Scan for the cell matching the given text and deliver its [x, y] coordinate at center. 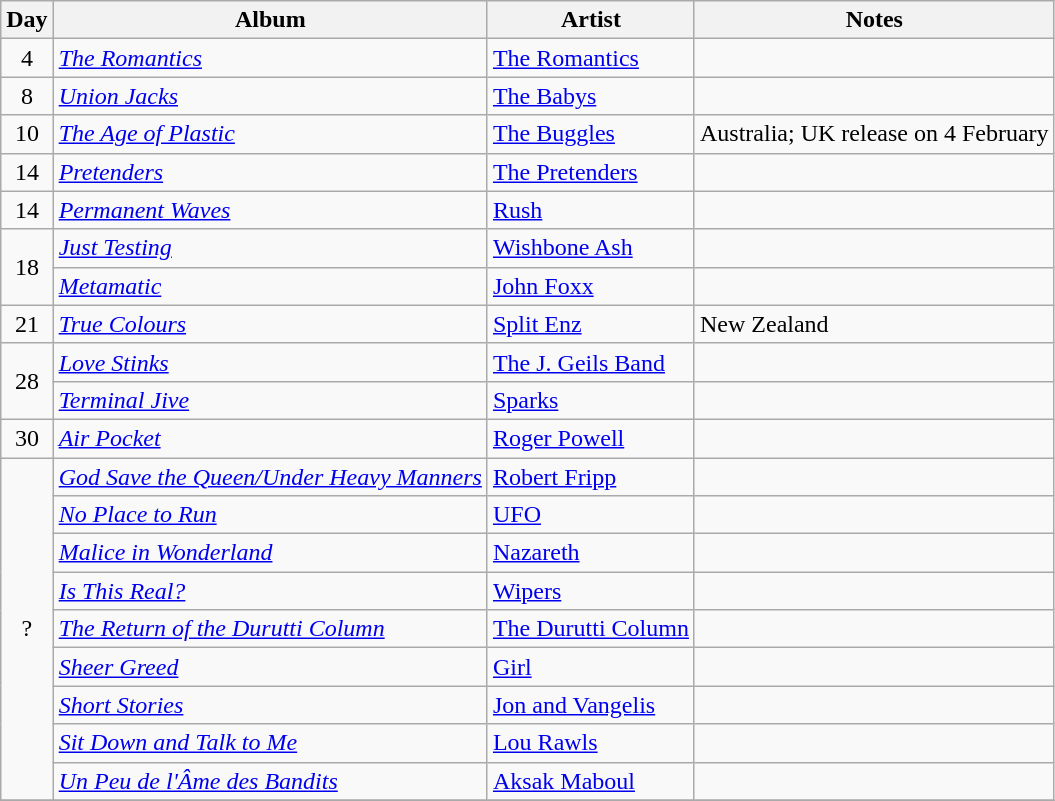
Aksak Maboul [590, 781]
God Save the Queen/Under Heavy Manners [270, 477]
Lou Rawls [590, 743]
Air Pocket [270, 438]
Split Enz [590, 324]
The J. Geils Band [590, 362]
? [27, 630]
Rush [590, 210]
Roger Powell [590, 438]
Nazareth [590, 553]
18 [27, 267]
Pretenders [270, 172]
The Pretenders [590, 172]
Love Stinks [270, 362]
New Zealand [874, 324]
Union Jacks [270, 96]
Australia; UK release on 4 February [874, 134]
Robert Fripp [590, 477]
Short Stories [270, 705]
Is This Real? [270, 591]
The Durutti Column [590, 629]
The Age of Plastic [270, 134]
UFO [590, 515]
Album [270, 20]
Terminal Jive [270, 400]
Un Peu de l'Âme des Bandits [270, 781]
Wishbone Ash [590, 248]
Notes [874, 20]
No Place to Run [270, 515]
28 [27, 381]
Day [27, 20]
21 [27, 324]
Wipers [590, 591]
Permanent Waves [270, 210]
Artist [590, 20]
The Babys [590, 96]
Sit Down and Talk to Me [270, 743]
30 [27, 438]
Girl [590, 667]
4 [27, 58]
Metamatic [270, 286]
Sheer Greed [270, 667]
True Colours [270, 324]
10 [27, 134]
Jon and Vangelis [590, 705]
Sparks [590, 400]
Just Testing [270, 248]
The Buggles [590, 134]
John Foxx [590, 286]
Malice in Wonderland [270, 553]
The Return of the Durutti Column [270, 629]
8 [27, 96]
